Extract the (X, Y) coordinate from the center of the cell holding the provided text.  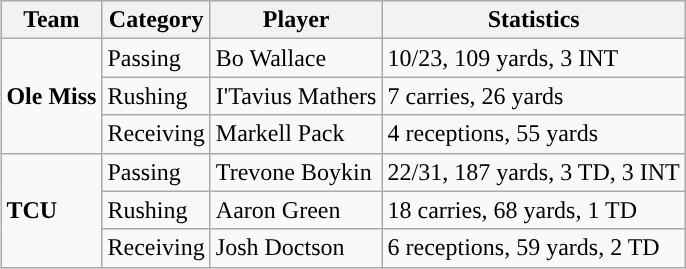
22/31, 187 yards, 3 TD, 3 INT (534, 172)
18 carries, 68 yards, 1 TD (534, 210)
I'Tavius Mathers (296, 96)
10/23, 109 yards, 3 INT (534, 58)
7 carries, 26 yards (534, 96)
4 receptions, 55 yards (534, 134)
Josh Doctson (296, 248)
Markell Pack (296, 134)
Team (52, 20)
Aaron Green (296, 210)
Statistics (534, 20)
Trevone Boykin (296, 172)
Bo Wallace (296, 58)
Ole Miss (52, 96)
Category (156, 20)
6 receptions, 59 yards, 2 TD (534, 248)
TCU (52, 210)
Player (296, 20)
